Extract the (X, Y) coordinate from the center of the cell holding the provided text.  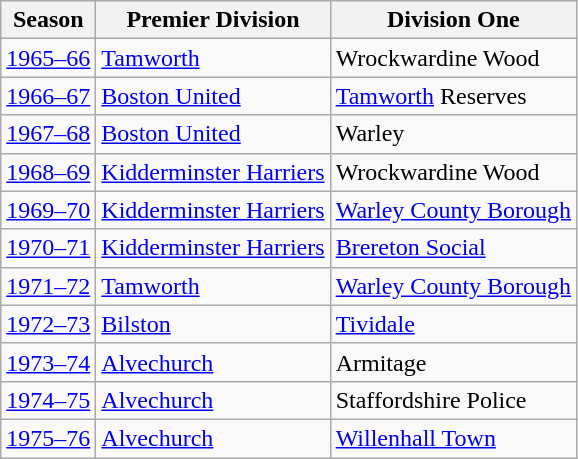
Season (48, 20)
1973–74 (48, 362)
Warley (453, 134)
Tividale (453, 324)
1975–76 (48, 438)
1965–66 (48, 58)
1970–71 (48, 248)
1969–70 (48, 210)
Bilston (213, 324)
1968–69 (48, 172)
1967–68 (48, 134)
1971–72 (48, 286)
1966–67 (48, 96)
Tamworth Reserves (453, 96)
1972–73 (48, 324)
Brereton Social (453, 248)
Armitage (453, 362)
Willenhall Town (453, 438)
Division One (453, 20)
Staffordshire Police (453, 400)
Premier Division (213, 20)
1974–75 (48, 400)
